Return (X, Y) of the center of cell containing provided text 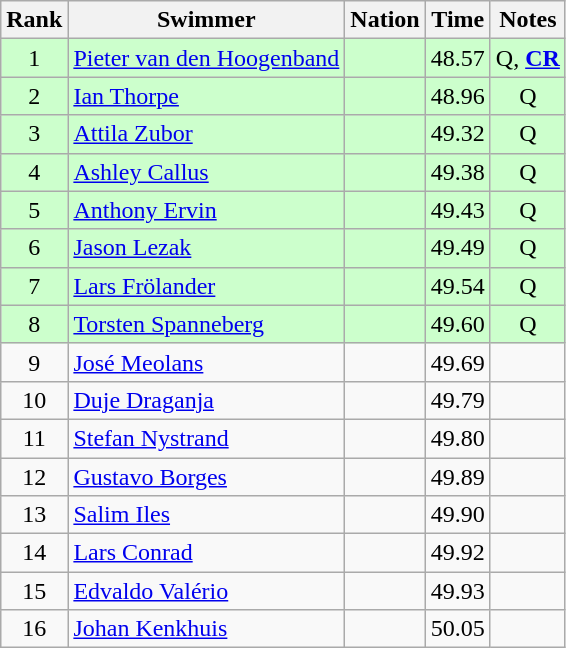
48.57 (458, 58)
49.89 (458, 477)
Duje Draganja (206, 400)
7 (34, 286)
Rank (34, 20)
Stefan Nystrand (206, 438)
Q, CR (528, 58)
49.92 (458, 553)
12 (34, 477)
49.69 (458, 362)
49.60 (458, 324)
Anthony Ervin (206, 210)
Edvaldo Valério (206, 591)
Ian Thorpe (206, 96)
Gustavo Borges (206, 477)
Lars Frölander (206, 286)
15 (34, 591)
11 (34, 438)
49.90 (458, 515)
13 (34, 515)
49.80 (458, 438)
Ashley Callus (206, 172)
Jason Lezak (206, 248)
49.32 (458, 134)
14 (34, 553)
50.05 (458, 629)
José Meolans (206, 362)
Swimmer (206, 20)
Johan Kenkhuis (206, 629)
Notes (528, 20)
Salim Iles (206, 515)
49.93 (458, 591)
9 (34, 362)
49.43 (458, 210)
Attila Zubor (206, 134)
49.79 (458, 400)
8 (34, 324)
4 (34, 172)
2 (34, 96)
1 (34, 58)
6 (34, 248)
Time (458, 20)
3 (34, 134)
Nation (385, 20)
Torsten Spanneberg (206, 324)
10 (34, 400)
49.54 (458, 286)
Lars Conrad (206, 553)
5 (34, 210)
Pieter van den Hoogenband (206, 58)
16 (34, 629)
48.96 (458, 96)
49.49 (458, 248)
49.38 (458, 172)
